Capture the cell that displays the provided text and extract its (X, Y) central coordinate. 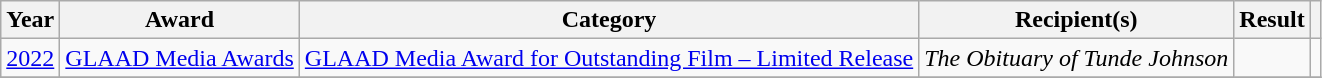
2022 (30, 58)
The Obituary of Tunde Johnson (1076, 58)
GLAAD Media Awards (180, 58)
Result (1272, 20)
GLAAD Media Award for Outstanding Film – Limited Release (608, 58)
Year (30, 20)
Category (608, 20)
Recipient(s) (1076, 20)
Award (180, 20)
